From the cell containing the given text, extract its center point as (X, Y) coordinate. 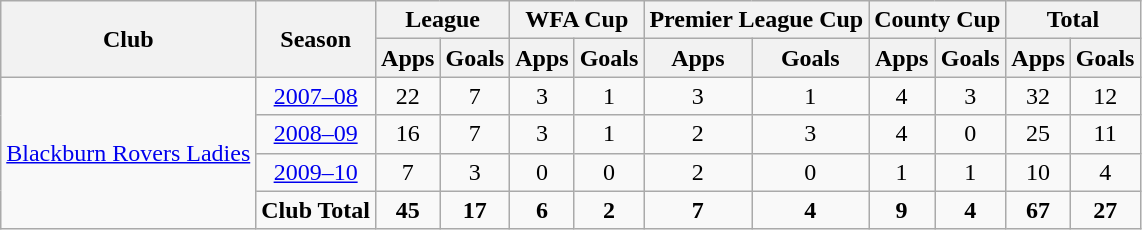
League (443, 20)
67 (1038, 210)
2009–10 (316, 172)
Premier League Cup (756, 20)
22 (408, 96)
Club Total (316, 210)
17 (475, 210)
2007–08 (316, 96)
WFA Cup (577, 20)
32 (1038, 96)
27 (1105, 210)
2008–09 (316, 134)
11 (1105, 134)
Club (128, 39)
County Cup (938, 20)
10 (1038, 172)
6 (542, 210)
Blackburn Rovers Ladies (128, 153)
Season (316, 39)
45 (408, 210)
16 (408, 134)
Total (1073, 20)
12 (1105, 96)
9 (902, 210)
25 (1038, 134)
